Output the (X, Y) coordinate of the center of the cell containing the given text.  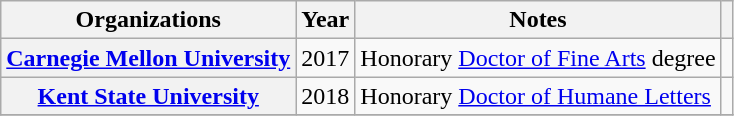
Notes (538, 20)
2017 (326, 58)
Year (326, 20)
Honorary Doctor of Humane Letters (538, 96)
Kent State University (148, 96)
Honorary Doctor of Fine Arts degree (538, 58)
2018 (326, 96)
Organizations (148, 20)
Carnegie Mellon University (148, 58)
